Identify which cell holds the provided text, then report its (x, y) central coordinate. 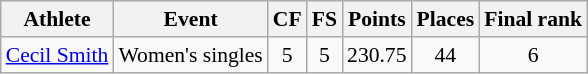
Places (446, 19)
CF (288, 19)
230.75 (376, 55)
Event (190, 19)
FS (324, 19)
44 (446, 55)
Cecil Smith (58, 55)
6 (533, 55)
Final rank (533, 19)
Points (376, 19)
Athlete (58, 19)
Women's singles (190, 55)
